Search for the cell housing the specified text and yield its (X, Y) center coordinate. 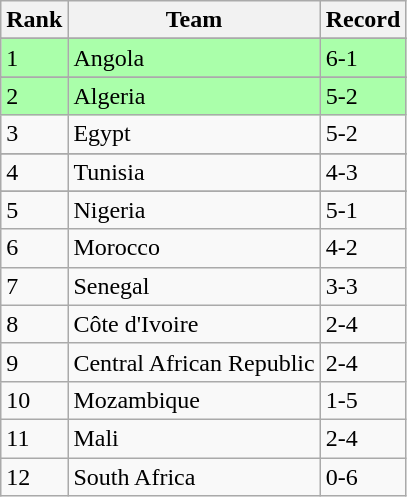
8 (34, 324)
Nigeria (194, 210)
Morocco (194, 248)
5-1 (363, 210)
4-2 (363, 248)
Côte d'Ivoire (194, 324)
10 (34, 400)
9 (34, 362)
Mali (194, 438)
3 (34, 134)
1 (34, 58)
Algeria (194, 96)
4 (34, 172)
Tunisia (194, 172)
Rank (34, 20)
11 (34, 438)
Angola (194, 58)
4-3 (363, 172)
0-6 (363, 477)
6-1 (363, 58)
South Africa (194, 477)
Record (363, 20)
3-3 (363, 286)
6 (34, 248)
Team (194, 20)
Mozambique (194, 400)
2 (34, 96)
Senegal (194, 286)
Egypt (194, 134)
Central African Republic (194, 362)
5 (34, 210)
1-5 (363, 400)
7 (34, 286)
12 (34, 477)
